Search for the cell housing the specified text and yield its (x, y) center coordinate. 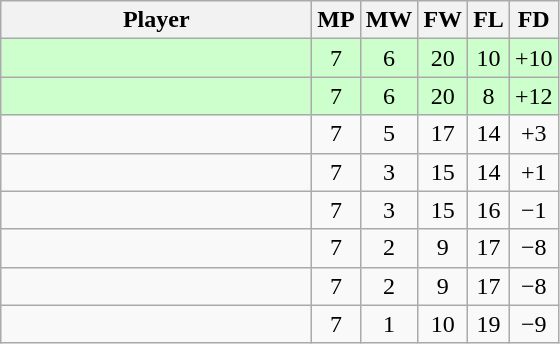
+10 (534, 58)
Player (156, 20)
FL (489, 20)
8 (489, 96)
16 (489, 210)
MP (336, 20)
MW (389, 20)
5 (389, 134)
+3 (534, 134)
1 (389, 324)
−9 (534, 324)
FD (534, 20)
19 (489, 324)
FW (443, 20)
−1 (534, 210)
+12 (534, 96)
+1 (534, 172)
